Capture the cell that displays the provided text and extract its [X, Y] central coordinate. 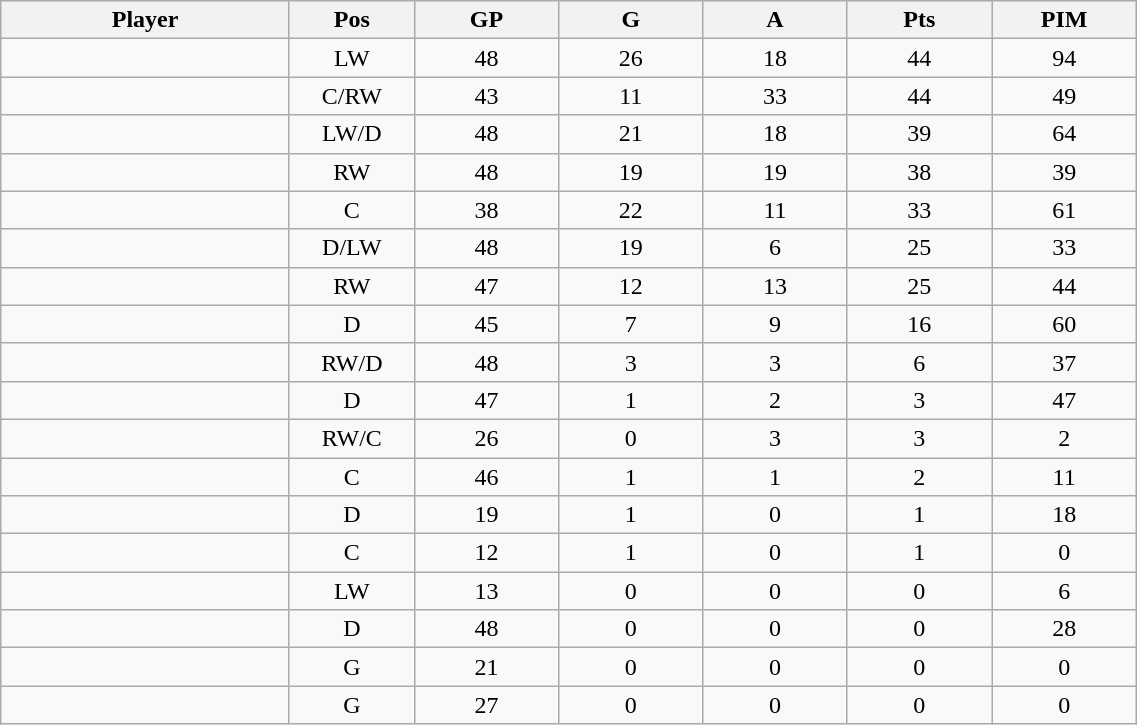
9 [775, 324]
RW/C [352, 438]
Pos [352, 20]
64 [1064, 134]
28 [1064, 629]
60 [1064, 324]
Pts [919, 20]
22 [631, 210]
PIM [1064, 20]
D/LW [352, 248]
37 [1064, 362]
LW/D [352, 134]
7 [631, 324]
49 [1064, 96]
GP [486, 20]
A [775, 20]
45 [486, 324]
Player [146, 20]
16 [919, 324]
61 [1064, 210]
27 [486, 705]
43 [486, 96]
RW/D [352, 362]
C/RW [352, 96]
94 [1064, 58]
46 [486, 477]
